From the cell containing the given text, extract its center point as (X, Y) coordinate. 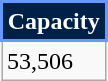
Capacity (54, 22)
53,506 (54, 60)
